Capture the cell that displays the provided text and extract its (x, y) central coordinate. 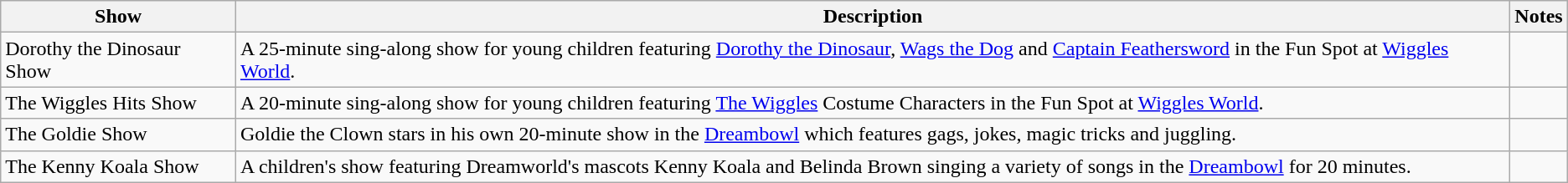
The Kenny Koala Show (119, 166)
Dorothy the Dinosaur Show (119, 60)
Goldie the Clown stars in his own 20-minute show in the Dreambowl which features gags, jokes, magic tricks and juggling. (873, 135)
The Goldie Show (119, 135)
Show (119, 17)
The Wiggles Hits Show (119, 103)
Description (873, 17)
A children's show featuring Dreamworld's mascots Kenny Koala and Belinda Brown singing a variety of songs in the Dreambowl for 20 minutes. (873, 166)
A 20-minute sing-along show for young children featuring The Wiggles Costume Characters in the Fun Spot at Wiggles World. (873, 103)
Notes (1539, 17)
